Pinpoint the cell where the given text exists, returning its (X, Y) midpoint coordinate. 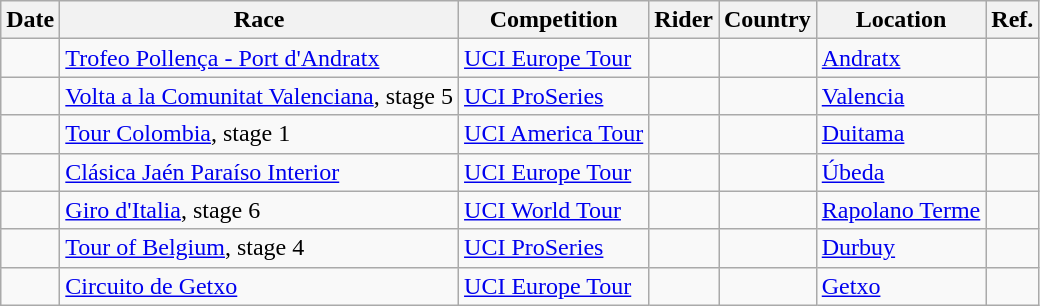
Tour Colombia, stage 1 (260, 134)
Andratx (901, 58)
Location (901, 20)
Valencia (901, 96)
Úbeda (901, 172)
Circuito de Getxo (260, 286)
Tour of Belgium, stage 4 (260, 248)
Rider (684, 20)
Getxo (901, 286)
Competition (554, 20)
Country (767, 20)
Trofeo Pollença - Port d'Andratx (260, 58)
Rapolano Terme (901, 210)
UCI World Tour (554, 210)
Race (260, 20)
Giro d'Italia, stage 6 (260, 210)
Duitama (901, 134)
Volta a la Comunitat Valenciana, stage 5 (260, 96)
Ref. (1012, 20)
UCI America Tour (554, 134)
Durbuy (901, 248)
Clásica Jaén Paraíso Interior (260, 172)
Date (30, 20)
